Identify which cell holds the provided text, then report its [X, Y] central coordinate. 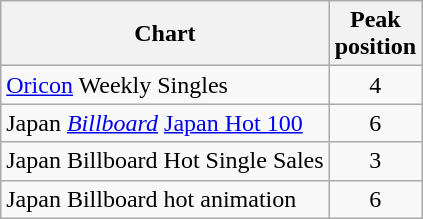
Oricon Weekly Singles [165, 85]
3 [375, 161]
Japan Billboard hot animation [165, 199]
Japan Billboard Japan Hot 100 [165, 123]
4 [375, 85]
Chart [165, 34]
Peakposition [375, 34]
Japan Billboard Hot Single Sales [165, 161]
